Determine the [X, Y] coordinate at the center of the cell enclosing the given text.  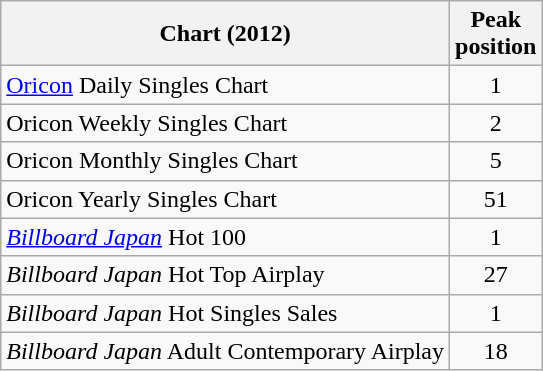
Oricon Yearly Singles Chart [226, 199]
5 [496, 161]
2 [496, 123]
Billboard Japan Hot Top Airplay [226, 275]
18 [496, 351]
Peakposition [496, 34]
Chart (2012) [226, 34]
Billboard Japan Hot Singles Sales [226, 313]
51 [496, 199]
Oricon Monthly Singles Chart [226, 161]
27 [496, 275]
Oricon Daily Singles Chart [226, 85]
Oricon Weekly Singles Chart [226, 123]
Billboard Japan Hot 100 [226, 237]
Billboard Japan Adult Contemporary Airplay [226, 351]
